Extract the [X, Y] coordinate from the center of the cell holding the provided text.  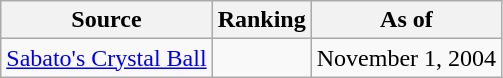
Ranking [262, 20]
As of [406, 20]
November 1, 2004 [406, 58]
Sabato's Crystal Ball [106, 58]
Source [106, 20]
